Identify which cell holds the provided text, then report its (X, Y) central coordinate. 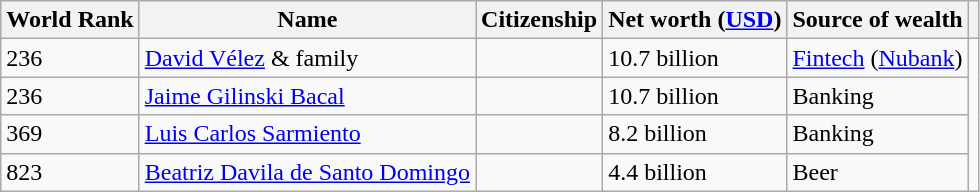
Net worth (USD) (695, 20)
World Rank (70, 20)
Jaime Gilinski Bacal (307, 96)
Fintech (Nubank) (878, 58)
Name (307, 20)
Beatriz Davila de Santo Domingo (307, 172)
Citizenship (540, 20)
Source of wealth (878, 20)
Luis Carlos Sarmiento (307, 134)
Beer (878, 172)
369 (70, 134)
8.2 billion (695, 134)
823 (70, 172)
David Vélez & family (307, 58)
4.4 billion (695, 172)
